Scan for the cell matching the given text and deliver its (x, y) coordinate at center. 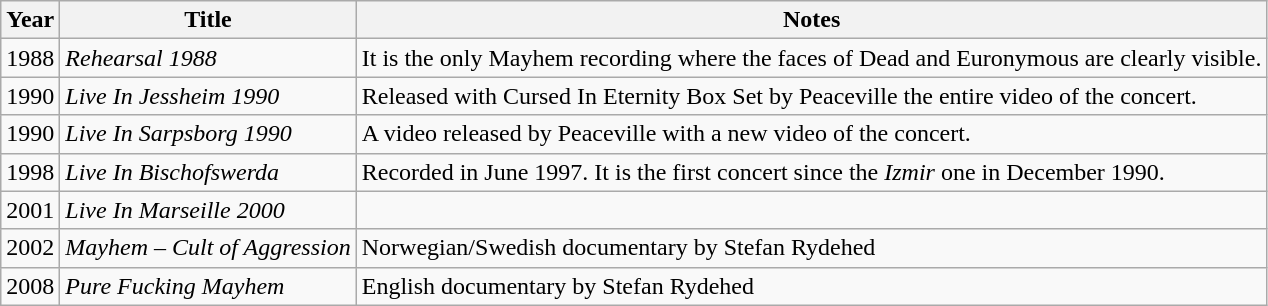
Recorded in June 1997. It is the first concert since the Izmir one in December 1990. (812, 172)
Live In Bischofswerda (208, 172)
Pure Fucking Mayhem (208, 286)
Notes (812, 20)
It is the only Mayhem recording where the faces of Dead and Euronymous are clearly visible. (812, 58)
Title (208, 20)
Year (30, 20)
Norwegian/Swedish documentary by Stefan Rydehed (812, 248)
A video released by Peaceville with a new video of the concert. (812, 134)
Rehearsal 1988 (208, 58)
1988 (30, 58)
Released with Cursed In Eternity Box Set by Peaceville the entire video of the concert. (812, 96)
Live In Sarpsborg 1990 (208, 134)
Mayhem – Cult of Aggression (208, 248)
English documentary by Stefan Rydehed (812, 286)
2001 (30, 210)
Live In Jessheim 1990 (208, 96)
Live In Marseille 2000 (208, 210)
1998 (30, 172)
2002 (30, 248)
2008 (30, 286)
